Locate the cell with the specified text and output its (X, Y) center coordinate. 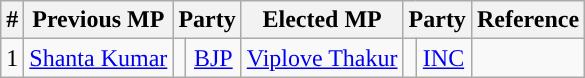
# (12, 20)
BJP (213, 58)
Elected MP (322, 20)
Viplove Thakur (322, 58)
Reference (528, 20)
Shanta Kumar (98, 58)
INC (444, 58)
1 (12, 58)
Previous MP (98, 20)
